Output the [X, Y] coordinate of the center of the cell containing the given text.  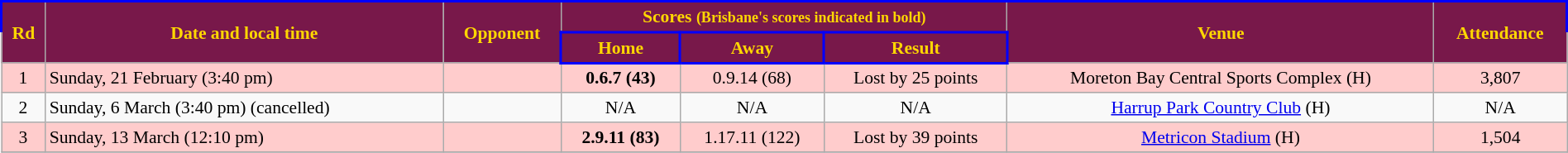
1 [23, 78]
Date and local time [245, 32]
Opponent [502, 32]
1,504 [1500, 137]
Rd [23, 32]
Lost by 25 points [915, 78]
2.9.11 (83) [621, 137]
1.17.11 (122) [752, 137]
Sunday, 6 March (3:40 pm) (cancelled) [245, 108]
Away [752, 48]
3,807 [1500, 78]
3 [23, 137]
Moreton Bay Central Sports Complex (H) [1221, 78]
Lost by 39 points [915, 137]
Harrup Park Country Club (H) [1221, 108]
Metricon Stadium (H) [1221, 137]
0.9.14 (68) [752, 78]
Venue [1221, 32]
Sunday, 13 March (12:10 pm) [245, 137]
Scores (Brisbane's scores indicated in bold) [784, 17]
Result [915, 48]
Sunday, 21 February (3:40 pm) [245, 78]
2 [23, 108]
Attendance [1500, 32]
Home [621, 48]
0.6.7 (43) [621, 78]
